Search for the cell housing the specified text and yield its [X, Y] center coordinate. 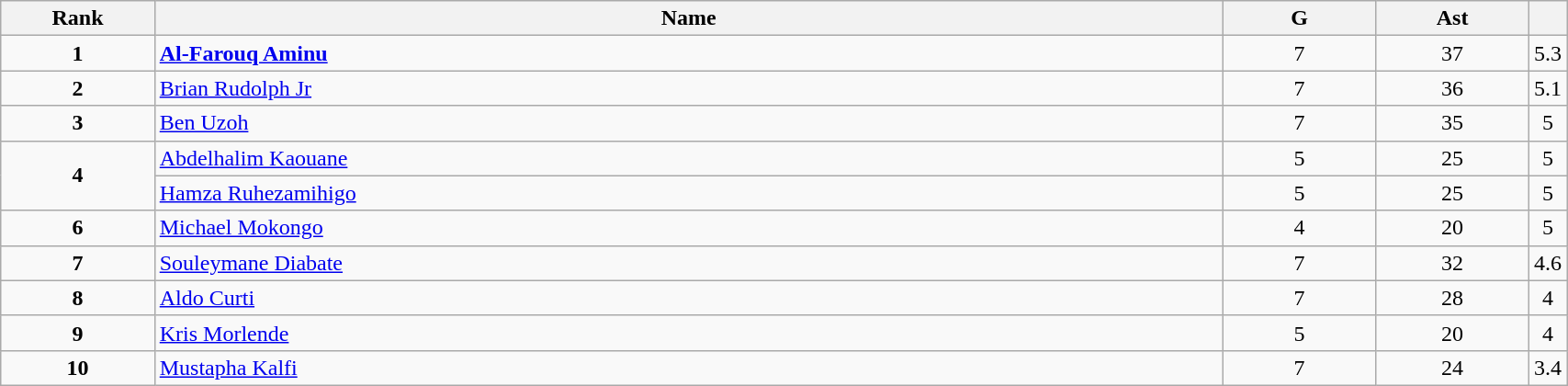
Ben Uzoh [689, 123]
10 [77, 368]
36 [1453, 88]
Mustapha Kalfi [689, 368]
Brian Rudolph Jr [689, 88]
Aldo Curti [689, 298]
2 [77, 88]
3.4 [1549, 368]
4.6 [1549, 263]
Hamza Ruhezamihigo [689, 193]
24 [1453, 368]
Name [689, 18]
Kris Morlende [689, 333]
5.1 [1549, 88]
6 [77, 228]
Rank [77, 18]
37 [1453, 53]
8 [77, 298]
G [1299, 18]
35 [1453, 123]
28 [1453, 298]
3 [77, 123]
Souleymane Diabate [689, 263]
Abdelhalim Kaouane [689, 158]
Ast [1453, 18]
Michael Mokongo [689, 228]
5.3 [1549, 53]
1 [77, 53]
Al-Farouq Aminu [689, 53]
9 [77, 333]
32 [1453, 263]
